Detect which cell encompasses the target text, then output its [x, y] center coordinate. 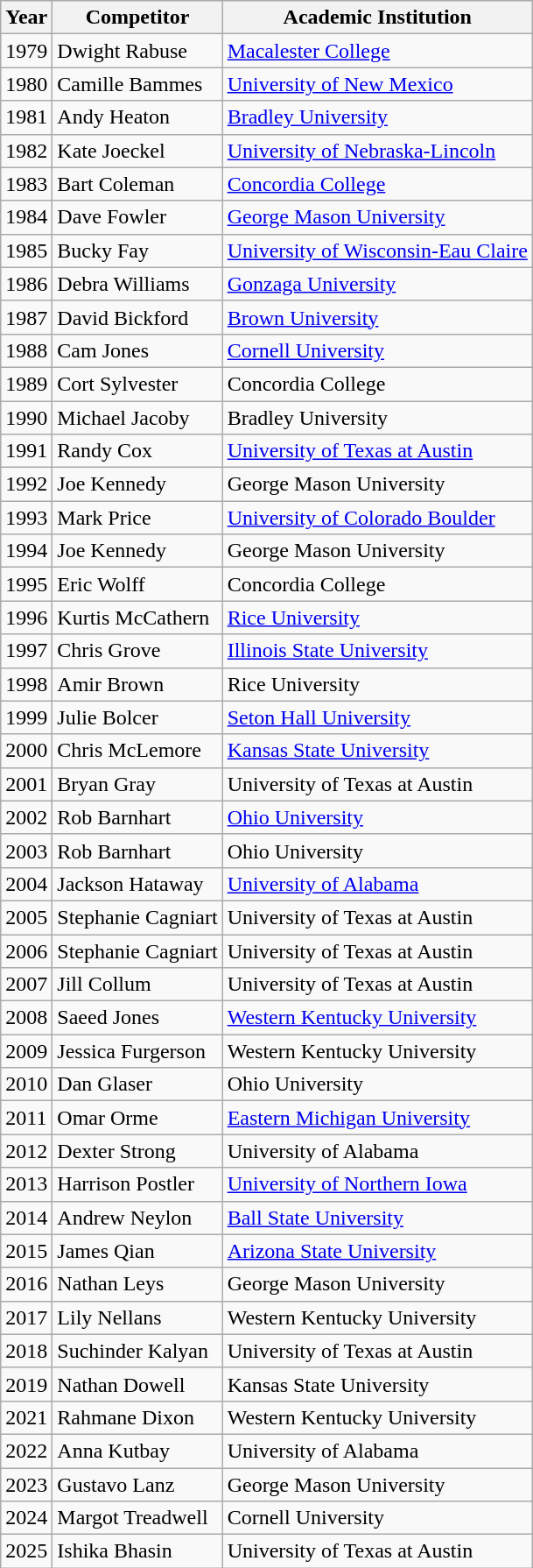
Arizona State University [377, 1251]
Dan Glaser [137, 1084]
2002 [26, 817]
2024 [26, 1518]
Illinois State University [377, 651]
1985 [26, 251]
2009 [26, 1051]
Jessica Furgerson [137, 1051]
Cort Sylvester [137, 384]
2021 [26, 1417]
Lily Nellans [137, 1317]
Camille Bammes [137, 84]
Ball State University [377, 1218]
University of Colorado Boulder [377, 518]
2022 [26, 1451]
1997 [26, 651]
Julie Bolcer [137, 717]
1992 [26, 484]
Brown University [377, 317]
Andrew Neylon [137, 1218]
1979 [26, 51]
University of Wisconsin-Eau Claire [377, 251]
2017 [26, 1317]
Bucky Fay [137, 251]
Ishika Bhasin [137, 1551]
2015 [26, 1251]
Andy Heaton [137, 117]
Kate Joeckel [137, 151]
Jackson Hataway [137, 884]
Nathan Leys [137, 1284]
Mark Price [137, 518]
Harrison Postler [137, 1184]
1998 [26, 684]
Amir Brown [137, 684]
Dave Fowler [137, 217]
Chris Grove [137, 651]
University of Nebraska-Lincoln [377, 151]
2005 [26, 917]
Margot Treadwell [137, 1518]
2000 [26, 751]
2008 [26, 1018]
Suchinder Kalyan [137, 1351]
1986 [26, 284]
Rahmane Dixon [137, 1417]
Dwight Rabuse [137, 51]
2016 [26, 1284]
1984 [26, 217]
Seton Hall University [377, 717]
Anna Kutbay [137, 1451]
Competitor [137, 18]
Michael Jacoby [137, 418]
1999 [26, 717]
Chris McLemore [137, 751]
Randy Cox [137, 451]
Dexter Strong [137, 1151]
2023 [26, 1485]
1981 [26, 117]
Bryan Gray [137, 784]
1983 [26, 184]
Bart Coleman [137, 184]
1993 [26, 518]
1990 [26, 418]
Gustavo Lanz [137, 1485]
Jill Collum [137, 985]
2012 [26, 1151]
Kurtis McCathern [137, 618]
2004 [26, 884]
University of Northern Iowa [377, 1184]
Gonzaga University [377, 284]
Macalester College [377, 51]
1995 [26, 584]
2007 [26, 985]
University of New Mexico [377, 84]
1989 [26, 384]
1987 [26, 317]
Eastern Michigan University [377, 1118]
Year [26, 18]
1982 [26, 151]
Academic Institution [377, 18]
2006 [26, 950]
James Qian [137, 1251]
1988 [26, 350]
Nathan Dowell [137, 1384]
2011 [26, 1118]
2010 [26, 1084]
2001 [26, 784]
1996 [26, 618]
Omar Orme [137, 1118]
1980 [26, 84]
2013 [26, 1184]
2025 [26, 1551]
Eric Wolff [137, 584]
Saeed Jones [137, 1018]
Cam Jones [137, 350]
Debra Williams [137, 284]
2018 [26, 1351]
1994 [26, 551]
2003 [26, 851]
1991 [26, 451]
2014 [26, 1218]
David Bickford [137, 317]
2019 [26, 1384]
